Return the (X, Y) coordinate for the center point of the cell that contains the specified text.  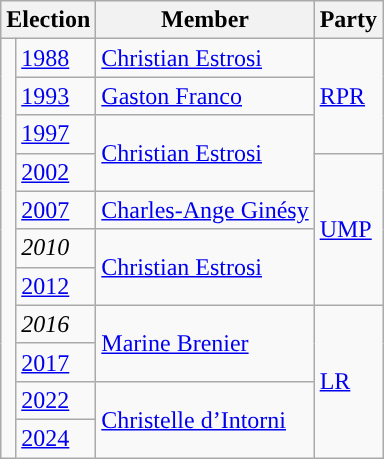
2012 (56, 286)
1997 (56, 134)
2016 (56, 324)
RPR (348, 96)
UMP (348, 229)
2024 (56, 438)
Gaston Franco (205, 96)
2002 (56, 172)
Party (348, 20)
Charles-Ange Ginésy (205, 210)
Marine Brenier (205, 343)
2022 (56, 400)
2017 (56, 362)
Member (205, 20)
LR (348, 381)
1993 (56, 96)
2007 (56, 210)
1988 (56, 58)
Election (48, 20)
2010 (56, 248)
Christelle d’Intorni (205, 419)
